From the cell containing the given text, extract its center point as (x, y) coordinate. 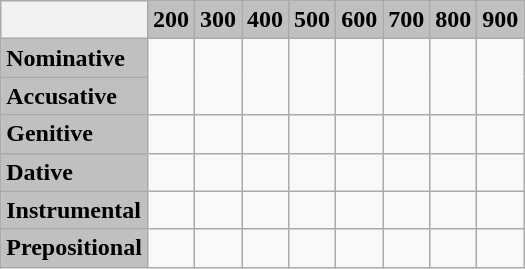
Genitive (74, 134)
300 (218, 20)
Instrumental (74, 210)
500 (312, 20)
200 (170, 20)
Nominative (74, 58)
900 (500, 20)
400 (266, 20)
Accusative (74, 96)
800 (454, 20)
Prepositional (74, 248)
Dative (74, 172)
700 (406, 20)
600 (360, 20)
